Determine the (x, y) coordinate at the center of the cell enclosing the given text.  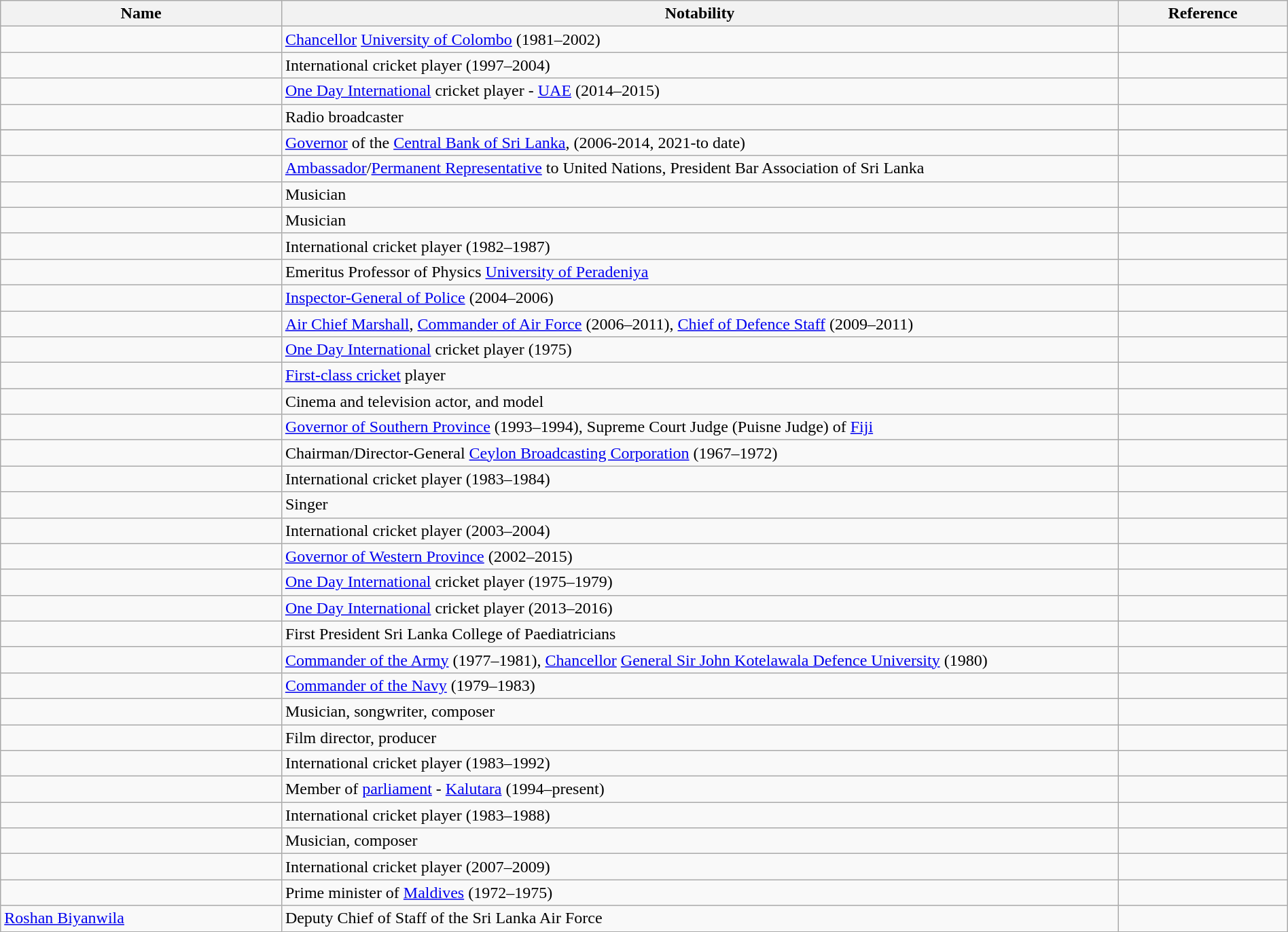
Emeritus Professor of Physics University of Peradeniya (700, 272)
Roshan Biyanwila (141, 918)
Ambassador/Permanent Representative to United Nations, President Bar Association of Sri Lanka (700, 168)
International cricket player (1982–1987) (700, 246)
One Day International cricket player (2013–2016) (700, 608)
Radio broadcaster (700, 117)
Governor of Western Province (2002–2015) (700, 556)
Cinema and television actor, and model (700, 401)
Chairman/Director-General Ceylon Broadcasting Corporation (1967–1972) (700, 453)
Name (141, 14)
Chancellor University of Colombo (1981–2002) (700, 39)
One Day International cricket player (1975) (700, 350)
International cricket player (1983–1984) (700, 479)
International cricket player (1983–1988) (700, 815)
Reference (1202, 14)
Musician, songwriter, composer (700, 711)
Commander of the Navy (1979–1983) (700, 685)
Commander of the Army (1977–1981), Chancellor General Sir John Kotelawala Defence University (1980) (700, 660)
First-class cricket player (700, 376)
First President Sri Lanka College of Paediatricians (700, 634)
Film director, producer (700, 737)
Musician, composer (700, 841)
International cricket player (2003–2004) (700, 531)
International cricket player (2007–2009) (700, 867)
Inspector-General of Police (2004–2006) (700, 298)
Notability (700, 14)
Governor of Southern Province (1993–1994), Supreme Court Judge (Puisne Judge) of Fiji (700, 427)
Air Chief Marshall, Commander of Air Force (2006–2011), Chief of Defence Staff (2009–2011) (700, 324)
Member of parliament - Kalutara (1994–present) (700, 789)
Prime minister of Maldives (1972–1975) (700, 893)
Deputy Chief of Staff of the Sri Lanka Air Force (700, 918)
One Day International cricket player - UAE (2014–2015) (700, 91)
International cricket player (1997–2004) (700, 65)
International cricket player (1983–1992) (700, 764)
One Day International cricket player (1975–1979) (700, 582)
Governor of the Central Bank of Sri Lanka, (2006-2014, 2021-to date) (700, 143)
Singer (700, 505)
